Extract the (X, Y) coordinate from the center of the cell holding the provided text.  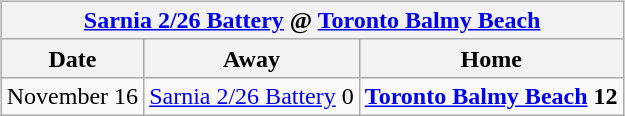
Sarnia 2/26 Battery 0 (252, 96)
Away (252, 58)
Sarnia 2/26 Battery @ Toronto Balmy Beach (312, 20)
Date (72, 58)
Toronto Balmy Beach 12 (491, 96)
November 16 (72, 96)
Home (491, 58)
